Output the (x, y) coordinate of the center of the cell containing the given text.  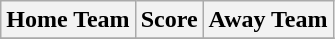
Away Team (268, 20)
Home Team (68, 20)
Score (169, 20)
